Locate the cell with the specified text and output its (x, y) center coordinate. 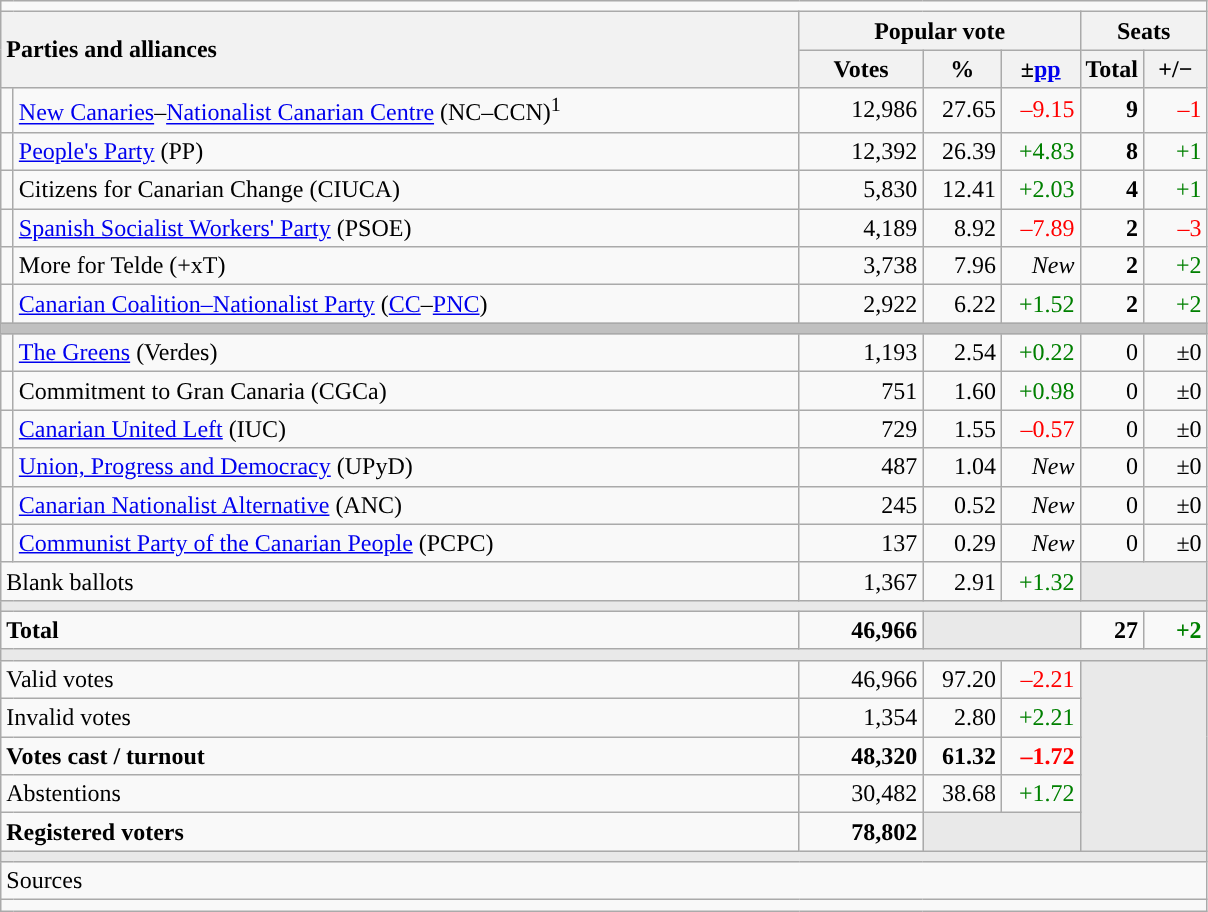
27.65 (962, 110)
2.80 (962, 718)
26.39 (962, 151)
9 (1112, 110)
Canarian Coalition–Nationalist Party (CC–PNC) (406, 304)
+2.21 (1040, 718)
7.96 (962, 266)
487 (861, 467)
Citizens for Canarian Change (CIUCA) (406, 190)
–7.89 (1040, 228)
4 (1112, 190)
Sources (604, 881)
245 (861, 505)
1.04 (962, 467)
–1.72 (1040, 756)
729 (861, 429)
Blank ballots (400, 581)
1.60 (962, 391)
1,354 (861, 718)
The Greens (Verdes) (406, 353)
0.52 (962, 505)
Invalid votes (400, 718)
Popular vote (940, 31)
Valid votes (400, 679)
–2.21 (1040, 679)
Registered voters (400, 832)
30,482 (861, 794)
±pp (1040, 69)
Commitment to Gran Canaria (CGCa) (406, 391)
78,802 (861, 832)
3,738 (861, 266)
61.32 (962, 756)
Seats (1144, 31)
+1.72 (1040, 794)
1,367 (861, 581)
48,320 (861, 756)
8.92 (962, 228)
+4.83 (1040, 151)
People's Party (PP) (406, 151)
Communist Party of the Canarian People (PCPC) (406, 543)
New Canaries–Nationalist Canarian Centre (NC–CCN)1 (406, 110)
Union, Progress and Democracy (UPyD) (406, 467)
12.41 (962, 190)
–3 (1176, 228)
+0.22 (1040, 353)
+2.03 (1040, 190)
% (962, 69)
137 (861, 543)
12,986 (861, 110)
8 (1112, 151)
–9.15 (1040, 110)
Abstentions (400, 794)
751 (861, 391)
Canarian United Left (IUC) (406, 429)
More for Telde (+xT) (406, 266)
+1.32 (1040, 581)
27 (1112, 630)
Votes cast / turnout (400, 756)
+/− (1176, 69)
2.91 (962, 581)
Votes (861, 69)
6.22 (962, 304)
2,922 (861, 304)
+0.98 (1040, 391)
0.29 (962, 543)
Canarian Nationalist Alternative (ANC) (406, 505)
4,189 (861, 228)
+1.52 (1040, 304)
1.55 (962, 429)
1,193 (861, 353)
Spanish Socialist Workers' Party (PSOE) (406, 228)
2.54 (962, 353)
–0.57 (1040, 429)
12,392 (861, 151)
5,830 (861, 190)
Parties and alliances (400, 50)
97.20 (962, 679)
38.68 (962, 794)
–1 (1176, 110)
